From the cell containing the given text, extract its center point as [X, Y] coordinate. 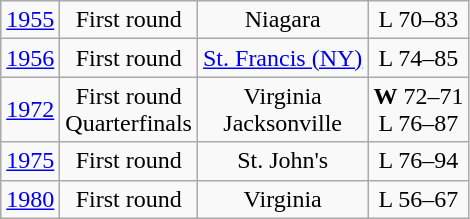
1956 [30, 58]
First roundQuarterfinals [129, 110]
L 76–94 [418, 161]
L 74–85 [418, 58]
L 56–67 [418, 199]
W 72–71L 76–87 [418, 110]
Niagara [282, 20]
1980 [30, 199]
1972 [30, 110]
L 70–83 [418, 20]
1955 [30, 20]
Virginia [282, 199]
St. John's [282, 161]
1975 [30, 161]
St. Francis (NY) [282, 58]
VirginiaJacksonville [282, 110]
